Search for the cell housing the specified text and yield its [x, y] center coordinate. 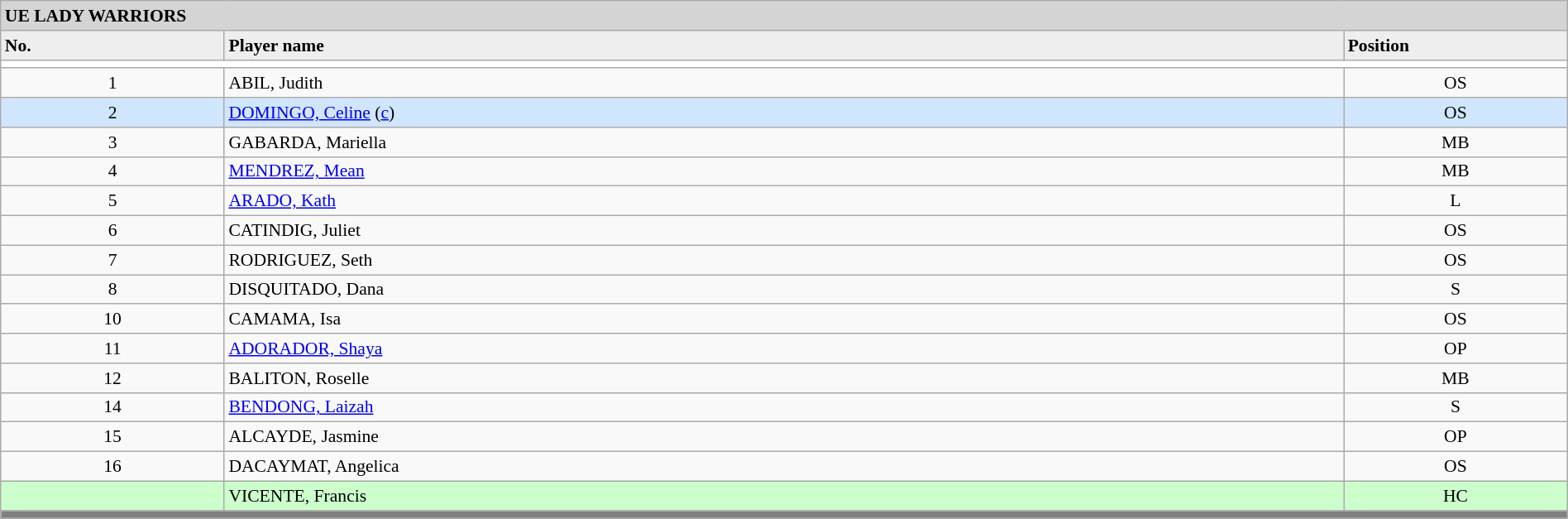
UE LADY WARRIORS [784, 16]
ARADO, Kath [784, 201]
CAMAMA, Isa [784, 320]
2 [112, 113]
4 [112, 171]
DISQUITADO, Dana [784, 290]
VICENTE, Francis [784, 496]
8 [112, 290]
ALCAYDE, Jasmine [784, 437]
16 [112, 467]
10 [112, 320]
DOMINGO, Celine (c) [784, 113]
15 [112, 437]
DACAYMAT, Angelica [784, 467]
RODRIGUEZ, Seth [784, 260]
11 [112, 348]
6 [112, 231]
Player name [784, 46]
L [1456, 201]
MENDREZ, Mean [784, 171]
No. [112, 46]
HC [1456, 496]
GABARDA, Mariella [784, 142]
14 [112, 407]
BENDONG, Laizah [784, 407]
3 [112, 142]
12 [112, 378]
ADORADOR, Shaya [784, 348]
BALITON, Roselle [784, 378]
Position [1456, 46]
CATINDIG, Juliet [784, 231]
ABIL, Judith [784, 84]
5 [112, 201]
7 [112, 260]
1 [112, 84]
